Output the (x, y) coordinate of the center of the cell containing the given text.  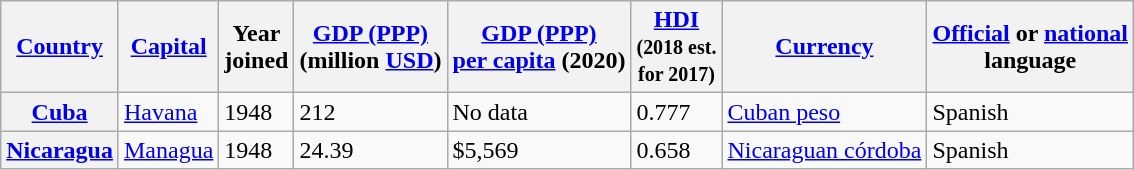
Cuba (60, 112)
Nicaragua (60, 150)
Havana (168, 112)
Official or nationallanguage (1030, 47)
Currency (824, 47)
Nicaraguan córdoba (824, 150)
Managua (168, 150)
Capital (168, 47)
Yearjoined (256, 47)
0.777 (676, 112)
0.658 (676, 150)
HDI(2018 est.for 2017) (676, 47)
24.39 (370, 150)
GDP (PPP)per capita (2020) (539, 47)
Country (60, 47)
Cuban peso (824, 112)
212 (370, 112)
No data (539, 112)
$5,569 (539, 150)
GDP (PPP)(million USD) (370, 47)
